Detect which cell encompasses the target text, then output its [X, Y] center coordinate. 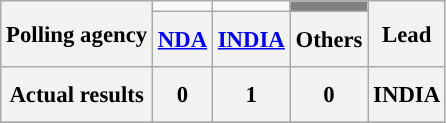
NDA [182, 40]
1 [251, 95]
Others [329, 40]
Lead [407, 34]
Actual results [77, 95]
Polling agency [77, 34]
